Identify which cell holds the provided text, then report its [x, y] central coordinate. 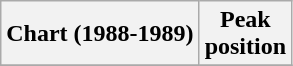
Peakposition [245, 34]
Chart (1988-1989) [100, 34]
